From the cell containing the given text, extract its center point as (X, Y) coordinate. 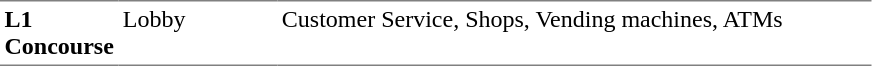
Customer Service, Shops, Vending machines, ATMs (574, 33)
Lobby (198, 33)
L1Concourse (59, 33)
